Identify which cell holds the provided text, then report its (x, y) central coordinate. 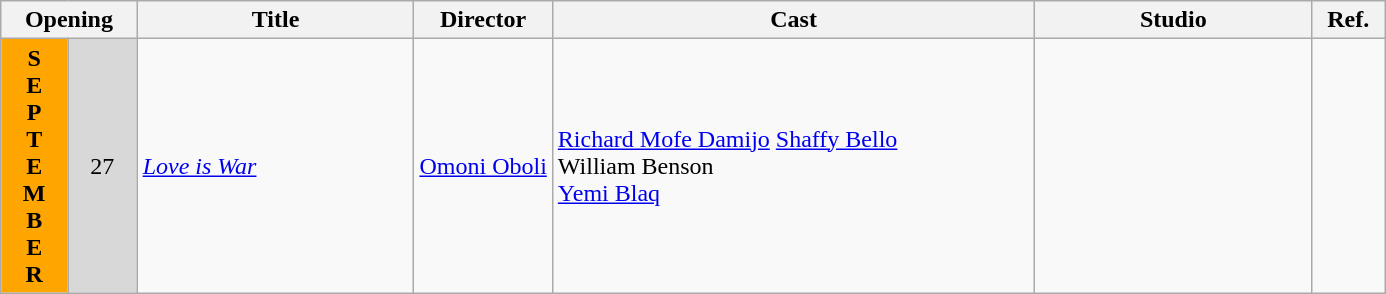
Cast (794, 20)
Omoni Oboli (483, 166)
Studio (1174, 20)
Title (276, 20)
Director (483, 20)
Love is War (276, 166)
SEPTEMBER (34, 166)
Opening (69, 20)
Ref. (1348, 20)
27 (103, 166)
Richard Mofe Damijo Shaffy BelloWilliam BensonYemi Blaq (794, 166)
